Provide the [X, Y] coordinate of the cell's center where the given text is located.  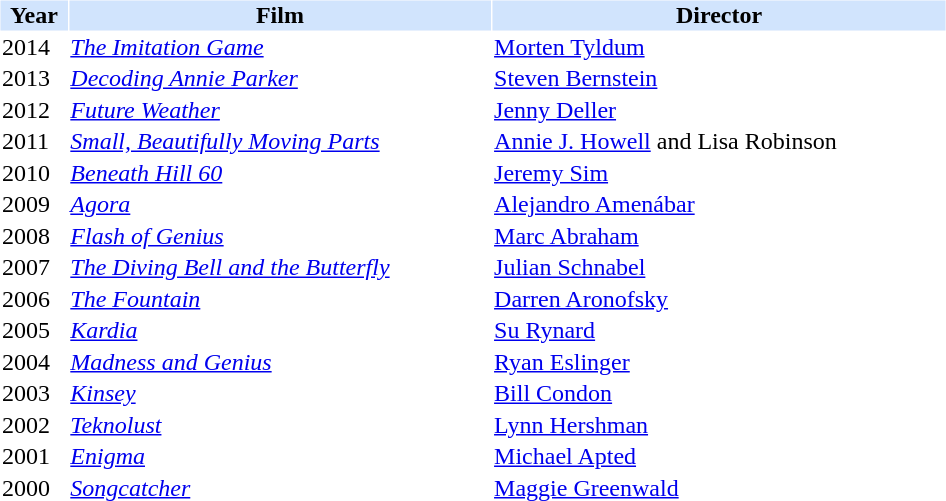
2014 [34, 47]
2008 [34, 236]
Decoding Annie Parker [280, 79]
2002 [34, 425]
Alejandro Amenábar [720, 205]
Teknolust [280, 425]
2010 [34, 173]
2006 [34, 299]
2001 [34, 457]
2011 [34, 141]
Director [720, 15]
Darren Aronofsky [720, 299]
Ryan Eslinger [720, 362]
Film [280, 15]
Flash of Genius [280, 236]
2013 [34, 79]
Enigma [280, 457]
2009 [34, 205]
Jenny Deller [720, 110]
Kinsey [280, 393]
2004 [34, 362]
Year [34, 15]
Small, Beautifully Moving Parts [280, 141]
The Fountain [280, 299]
2007 [34, 267]
2005 [34, 331]
2012 [34, 110]
The Diving Bell and the Butterfly [280, 267]
Bill Condon [720, 393]
Steven Bernstein [720, 79]
Future Weather [280, 110]
Lynn Hershman [720, 425]
The Imitation Game [280, 47]
Kardia [280, 331]
Michael Apted [720, 457]
Su Rynard [720, 331]
Marc Abraham [720, 236]
Agora [280, 205]
Jeremy Sim [720, 173]
Madness and Genius [280, 362]
Beneath Hill 60 [280, 173]
Morten Tyldum [720, 47]
2003 [34, 393]
Julian Schnabel [720, 267]
Annie J. Howell and Lisa Robinson [720, 141]
